Locate the cell with the specified text and output its [X, Y] center coordinate. 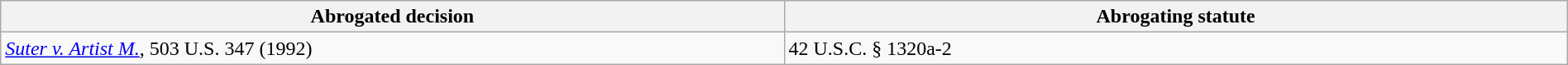
Abrogated decision [392, 17]
42 U.S.C. § 1320a-2 [1176, 48]
Suter v. Artist M., 503 U.S. 347 (1992) [392, 48]
Abrogating statute [1176, 17]
